Pinpoint the cell where the given text exists, returning its (X, Y) midpoint coordinate. 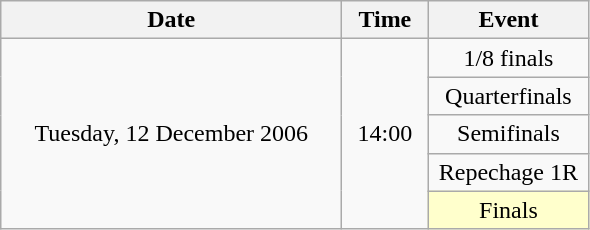
Quarterfinals (508, 96)
Time (385, 20)
Finals (508, 210)
14:00 (385, 134)
1/8 finals (508, 58)
Date (172, 20)
Repechage 1R (508, 172)
Event (508, 20)
Semifinals (508, 134)
Tuesday, 12 December 2006 (172, 134)
